Provide the [x, y] coordinate of the cell's center where the given text is located.  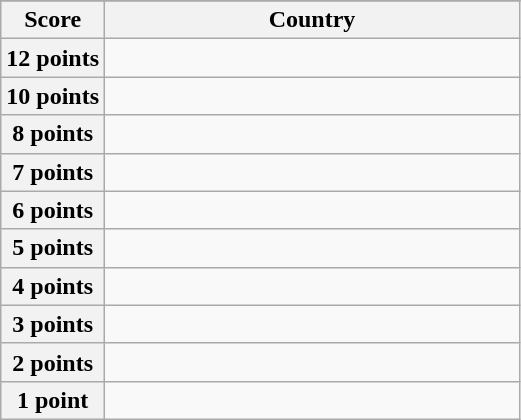
2 points [53, 362]
12 points [53, 58]
Score [53, 20]
Country [312, 20]
1 point [53, 400]
8 points [53, 134]
10 points [53, 96]
7 points [53, 172]
4 points [53, 286]
3 points [53, 324]
5 points [53, 248]
6 points [53, 210]
